Locate the cell with the specified text and output its (x, y) center coordinate. 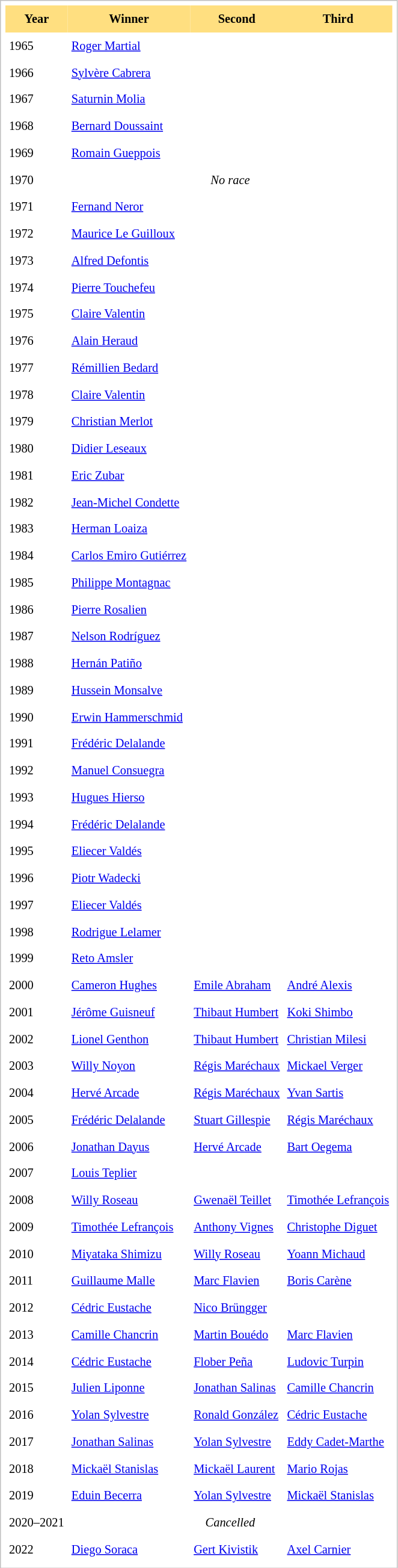
Nico Brüngger (237, 1308)
Miyataka Shimizu (129, 1254)
2017 (37, 1442)
1970 (37, 181)
Piotr Wadecki (129, 878)
1980 (37, 449)
1976 (37, 341)
Christian Merlot (129, 421)
1996 (37, 878)
1965 (37, 46)
2006 (37, 1147)
2012 (37, 1308)
1981 (37, 475)
Alfred Defontis (129, 261)
2007 (37, 1173)
Willy Noyon (129, 1066)
Saturnin Molia (129, 100)
2019 (37, 1496)
Emile Abraham (237, 986)
Christophe Diguet (338, 1227)
2018 (37, 1469)
Year (37, 19)
Louis Teplier (129, 1173)
Yvan Sartis (338, 1093)
Mickael Verger (338, 1066)
Bernard Doussaint (129, 126)
1974 (37, 288)
Erwin Hammerschmid (129, 717)
Alain Heraud (129, 341)
Eddy Cadet-Marthe (338, 1442)
2001 (37, 1012)
2004 (37, 1093)
1967 (37, 100)
Axel Carnier (338, 1550)
1966 (37, 72)
Stuart Gillespie (237, 1120)
Ronald González (237, 1415)
1983 (37, 529)
1982 (37, 502)
Anthony Vignes (237, 1227)
Romain Gueppois (129, 153)
1975 (37, 314)
2008 (37, 1200)
Sylvère Cabrera (129, 72)
1988 (37, 663)
Nelson Rodríguez (129, 637)
Jérôme Guisneuf (129, 1012)
1968 (37, 126)
Ludovic Turpin (338, 1361)
2014 (37, 1361)
2000 (37, 986)
Hussein Monsalve (129, 691)
André Alexis (338, 986)
1979 (37, 421)
1992 (37, 770)
1987 (37, 637)
2011 (37, 1280)
Martin Bouédo (237, 1335)
Mario Rojas (338, 1469)
2015 (37, 1389)
Reto Amsler (129, 959)
Bart Oegema (338, 1147)
Winner (129, 19)
Christian Milesi (338, 1040)
2005 (37, 1120)
Eric Zubar (129, 475)
1973 (37, 261)
Fernand Neror (129, 207)
2010 (37, 1254)
Rodrigue Lelamer (129, 931)
2016 (37, 1415)
1978 (37, 395)
1984 (37, 556)
Philippe Montagnac (129, 582)
Jonathan Dayus (129, 1147)
2003 (37, 1066)
2009 (37, 1227)
1989 (37, 691)
2002 (37, 1040)
1990 (37, 717)
1985 (37, 582)
1995 (37, 851)
Yoann Michaud (338, 1254)
1972 (37, 233)
Carlos Emiro Gutiérrez (129, 556)
Hugues Hierso (129, 798)
Julien Liponne (129, 1389)
Maurice Le Guilloux (129, 233)
2013 (37, 1335)
Pierre Rosalien (129, 610)
Guillaume Malle (129, 1280)
Second (237, 19)
Rémillien Bedard (129, 368)
2022 (37, 1550)
Eduin Becerra (129, 1496)
Gwenaël Teillet (237, 1200)
Cancelled (230, 1522)
1993 (37, 798)
No race (230, 181)
Herman Loaiza (129, 529)
1971 (37, 207)
Manuel Consuegra (129, 770)
1986 (37, 610)
Pierre Touchefeu (129, 288)
Lionel Genthon (129, 1040)
Mickaël Laurent (237, 1469)
1994 (37, 824)
Flober Peña (237, 1361)
Boris Carène (338, 1280)
1998 (37, 931)
Didier Leseaux (129, 449)
1991 (37, 744)
Gert Kivistik (237, 1550)
1997 (37, 905)
Hernán Patiño (129, 663)
Cameron Hughes (129, 986)
2020–2021 (37, 1522)
Koki Shimbo (338, 1012)
Roger Martial (129, 46)
Diego Soraca (129, 1550)
Jean-Michel Condette (129, 502)
1999 (37, 959)
Third (338, 19)
1977 (37, 368)
1969 (37, 153)
